Capture the cell that displays the provided text and extract its [X, Y] central coordinate. 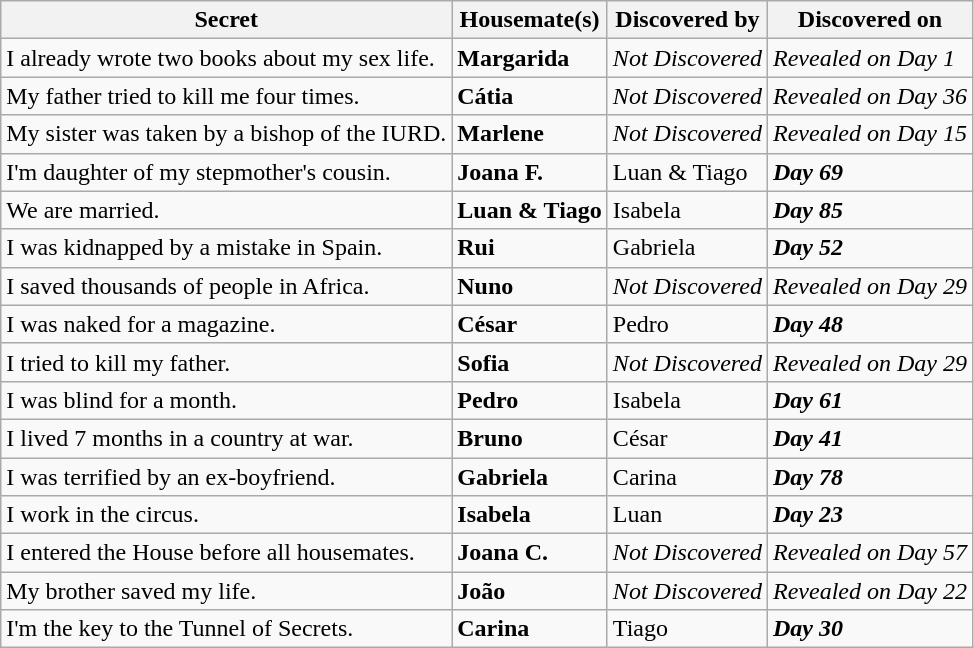
Discovered on [870, 20]
Discovered by [687, 20]
Revealed on Day 15 [870, 134]
Secret [226, 20]
Day 41 [870, 438]
I work in the circus. [226, 515]
Day 48 [870, 324]
Day 52 [870, 248]
João [530, 591]
Cátia [530, 96]
Tiago [687, 629]
Day 69 [870, 172]
I was terrified by an ex-boyfriend. [226, 477]
I tried to kill my father. [226, 362]
Day 61 [870, 400]
Day 23 [870, 515]
Housemate(s) [530, 20]
Revealed on Day 1 [870, 58]
I was kidnapped by a mistake in Spain. [226, 248]
Revealed on Day 22 [870, 591]
I already wrote two books about my sex life. [226, 58]
Margarida [530, 58]
Day 85 [870, 210]
My brother saved my life. [226, 591]
Marlene [530, 134]
I was naked for a magazine. [226, 324]
Rui [530, 248]
My sister was taken by a bishop of the IURD. [226, 134]
I saved thousands of people in Africa. [226, 286]
I'm daughter of my stepmother's cousin. [226, 172]
I'm the key to the Tunnel of Secrets. [226, 629]
Revealed on Day 36 [870, 96]
We are married. [226, 210]
Nuno [530, 286]
Luan [687, 515]
I was blind for a month. [226, 400]
My father tried to kill me four times. [226, 96]
Day 30 [870, 629]
I lived 7 months in a country at war. [226, 438]
Day 78 [870, 477]
Bruno [530, 438]
Sofia [530, 362]
Joana C. [530, 553]
Joana F. [530, 172]
I entered the House before all housemates. [226, 553]
Revealed on Day 57 [870, 553]
